Provide the (x, y) coordinate of the cell's center where the given text is located.  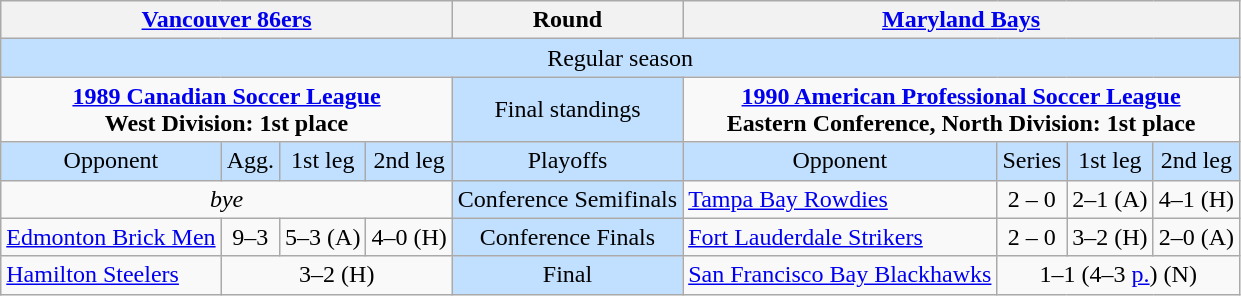
Conference Finals (567, 237)
Maryland Bays (962, 20)
1990 American Professional Soccer LeagueEastern Conference, North Division: 1st place (962, 110)
Regular season (620, 58)
Hamilton Steelers (111, 275)
Final (567, 275)
San Francisco Bay Blackhawks (840, 275)
Playoffs (567, 161)
Tampa Bay Rowdies (840, 199)
4–1 (H) (1196, 199)
bye (227, 199)
4–0 (H) (409, 237)
Edmonton Brick Men (111, 237)
Series (1032, 161)
Conference Semifinals (567, 199)
2–1 (A) (1110, 199)
Vancouver 86ers (227, 20)
Final standings (567, 110)
1–1 (4–3 p.) (N) (1118, 275)
Agg. (250, 161)
1989 Canadian Soccer LeagueWest Division: 1st place (227, 110)
Round (567, 20)
Fort Lauderdale Strikers (840, 237)
5–3 (A) (323, 237)
2–0 (A) (1196, 237)
9–3 (250, 237)
